Output the [x, y] coordinate of the center of the cell containing the given text.  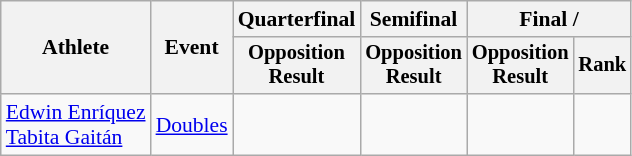
Athlete [76, 48]
Doubles [192, 124]
Rank [602, 66]
Final / [549, 19]
Event [192, 48]
Semifinal [414, 19]
Quarterfinal [297, 19]
Edwin EnríquezTabita Gaitán [76, 124]
